Provide the [x, y] coordinate of the cell's center where the given text is located.  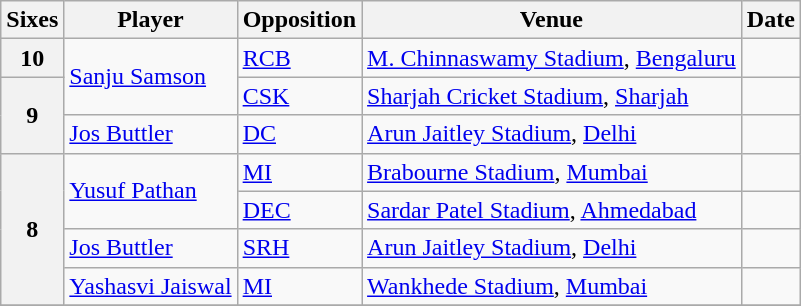
Sharjah Cricket Stadium, Sharjah [552, 96]
Venue [552, 20]
CSK [299, 96]
Brabourne Stadium, Mumbai [552, 172]
Player [150, 20]
RCB [299, 58]
10 [32, 58]
DEC [299, 210]
9 [32, 115]
Opposition [299, 20]
Sixes [32, 20]
Yusuf Pathan [150, 191]
Sanju Samson [150, 77]
DC [299, 134]
SRH [299, 248]
M. Chinnaswamy Stadium, Bengaluru [552, 58]
8 [32, 229]
Yashasvi Jaiswal [150, 286]
Date [770, 20]
Sardar Patel Stadium, Ahmedabad [552, 210]
Wankhede Stadium, Mumbai [552, 286]
